Return (X, Y) of the center of cell containing provided text 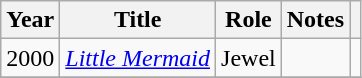
Notes (315, 20)
2000 (30, 58)
Title (138, 20)
Little Mermaid (138, 58)
Year (30, 20)
Jewel (249, 58)
Role (249, 20)
